Capture the cell that displays the provided text and extract its (X, Y) central coordinate. 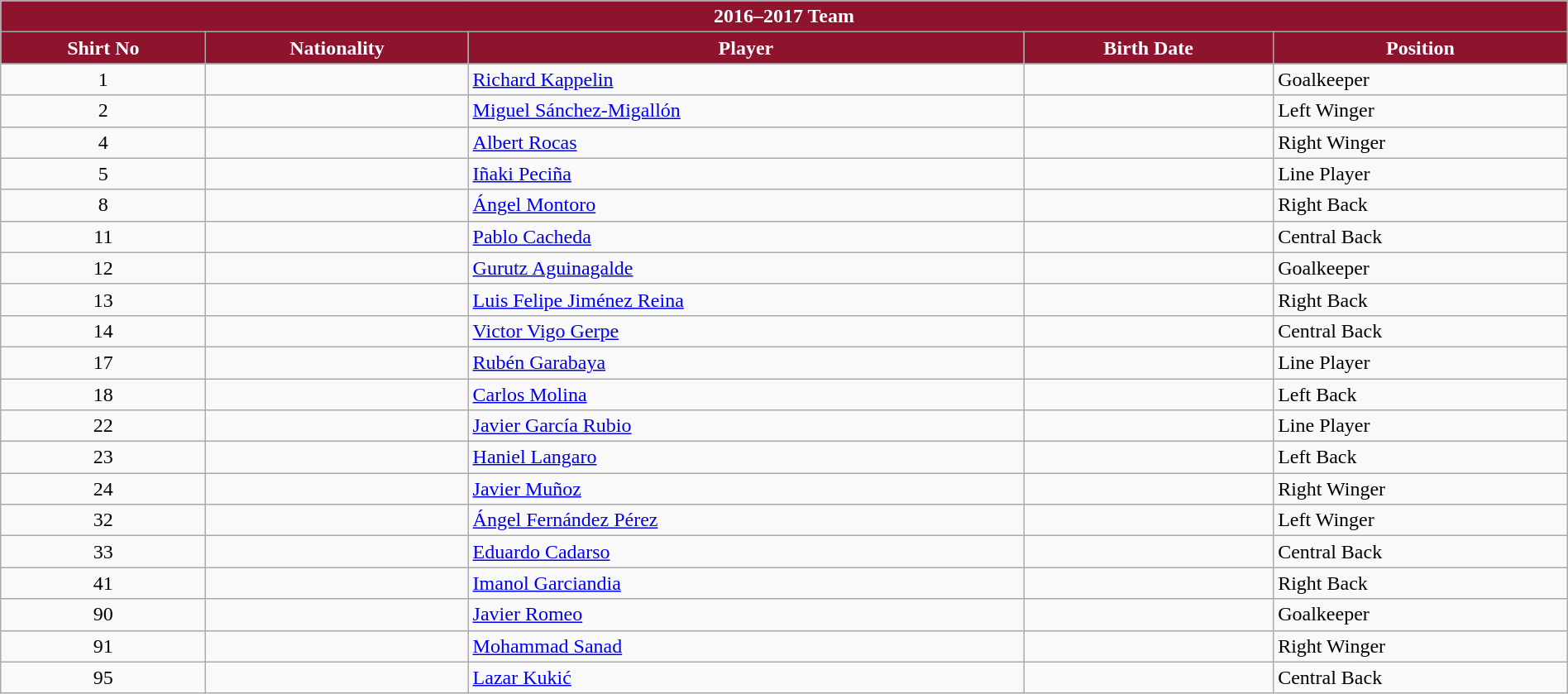
Imanol Garciandia (746, 583)
11 (103, 237)
Richard Kappelin (746, 79)
Pablo Cacheda (746, 237)
Rubén Garabaya (746, 362)
Position (1421, 48)
1 (103, 79)
Eduardo Cadarso (746, 552)
Mohammad Sanad (746, 646)
32 (103, 520)
Luis Felipe Jiménez Reina (746, 299)
95 (103, 677)
14 (103, 331)
Shirt No (103, 48)
Miguel Sánchez-Migallón (746, 111)
41 (103, 583)
17 (103, 362)
Iñaki Peciña (746, 174)
Haniel Langaro (746, 457)
Ángel Fernández Pérez (746, 520)
2 (103, 111)
90 (103, 615)
18 (103, 395)
Javier Muñoz (746, 489)
13 (103, 299)
4 (103, 142)
12 (103, 268)
Carlos Molina (746, 395)
Player (746, 48)
Lazar Kukić (746, 677)
Birth Date (1149, 48)
Nationality (337, 48)
Gurutz Aguinagalde (746, 268)
22 (103, 426)
91 (103, 646)
24 (103, 489)
8 (103, 205)
Javier García Rubio (746, 426)
Victor Vigo Gerpe (746, 331)
23 (103, 457)
Albert Rocas (746, 142)
2016–2017 Team (784, 17)
33 (103, 552)
Ángel Montoro (746, 205)
Javier Romeo (746, 615)
5 (103, 174)
